Return [x, y] of the center of cell containing provided text 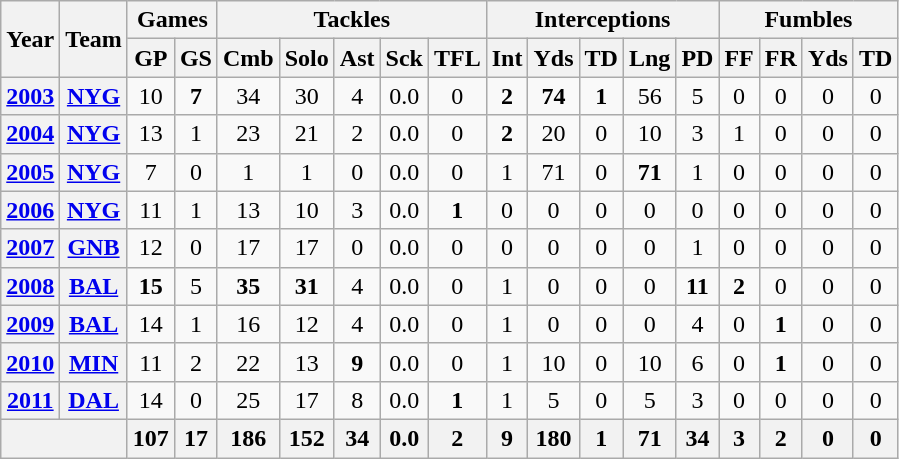
35 [248, 286]
Interceptions [602, 20]
GS [196, 58]
20 [554, 134]
Tackles [352, 20]
2003 [30, 96]
16 [248, 324]
152 [306, 438]
25 [248, 400]
Games [172, 20]
180 [554, 438]
8 [357, 400]
30 [306, 96]
107 [150, 438]
FR [780, 58]
2007 [30, 248]
2005 [30, 172]
2008 [30, 286]
2009 [30, 324]
Int [507, 58]
Sck [404, 58]
2006 [30, 210]
GNB [94, 248]
Ast [357, 58]
Cmb [248, 58]
2010 [30, 362]
15 [150, 286]
186 [248, 438]
56 [649, 96]
31 [306, 286]
DAL [94, 400]
Solo [306, 58]
6 [698, 362]
21 [306, 134]
74 [554, 96]
Fumbles [808, 20]
MIN [94, 362]
Year [30, 39]
23 [248, 134]
FF [739, 58]
2011 [30, 400]
Lng [649, 58]
Team [94, 39]
PD [698, 58]
GP [150, 58]
2004 [30, 134]
22 [248, 362]
TFL [457, 58]
